Search for the cell housing the specified text and yield its [x, y] center coordinate. 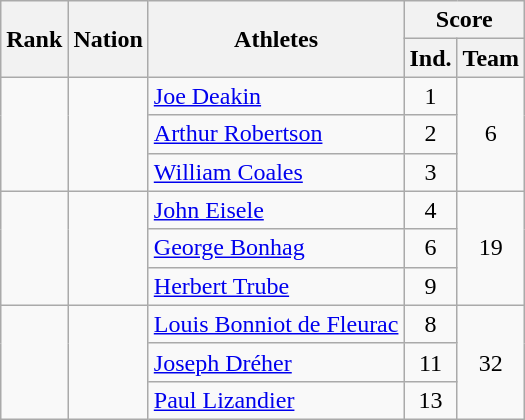
John Eisele [276, 210]
19 [491, 248]
Arthur Robertson [276, 134]
9 [430, 286]
4 [430, 210]
Paul Lizandier [276, 400]
32 [491, 362]
13 [430, 400]
Athletes [276, 39]
11 [430, 362]
2 [430, 134]
Ind. [430, 58]
William Coales [276, 172]
Score [464, 20]
8 [430, 324]
1 [430, 96]
Joe Deakin [276, 96]
Rank [34, 39]
3 [430, 172]
Herbert Trube [276, 286]
Team [491, 58]
Nation [108, 39]
Joseph Dréher [276, 362]
George Bonhag [276, 248]
Louis Bonniot de Fleurac [276, 324]
